From the cell containing the given text, extract its center point as (X, Y) coordinate. 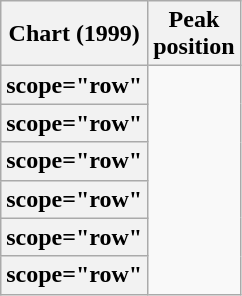
Peakposition (194, 34)
Chart (1999) (74, 34)
